Return the (x, y) coordinate for the center point of the cell that contains the specified text.  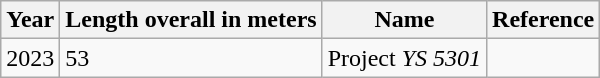
53 (191, 58)
Project YS 5301 (404, 58)
2023 (30, 58)
Reference (544, 20)
Length overall in meters (191, 20)
Name (404, 20)
Year (30, 20)
